Locate the cell with the specified text and output its (X, Y) center coordinate. 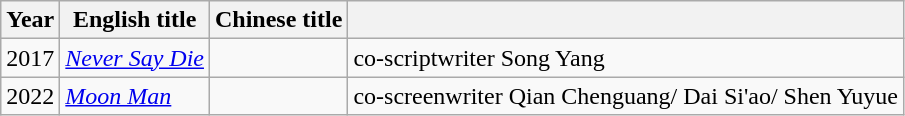
2017 (30, 58)
co-scriptwriter Song Yang (626, 58)
Chinese title (278, 20)
co-screenwriter Qian Chenguang/ Dai Si'ao/ Shen Yuyue (626, 96)
English title (135, 20)
Never Say Die (135, 58)
2022 (30, 96)
Moon Man (135, 96)
Year (30, 20)
